Determine the [x, y] coordinate at the center of the cell enclosing the given text.  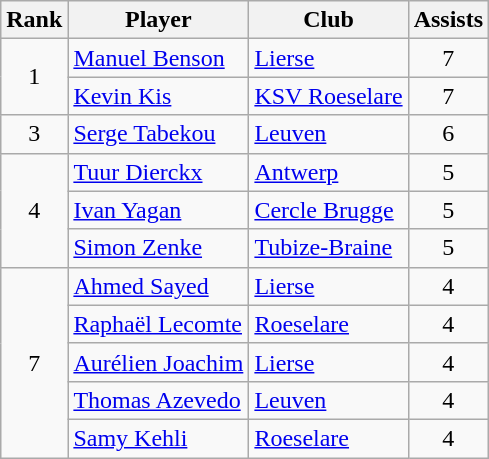
1 [34, 77]
Club [328, 20]
Raphaël Lecomte [158, 324]
Serge Tabekou [158, 134]
Antwerp [328, 172]
Ivan Yagan [158, 210]
Rank [34, 20]
Aurélien Joachim [158, 362]
Simon Zenke [158, 248]
KSV Roeselare [328, 96]
Tuur Dierckx [158, 172]
3 [34, 134]
Thomas Azevedo [158, 400]
Assists [448, 20]
6 [448, 134]
Player [158, 20]
Cercle Brugge [328, 210]
Manuel Benson [158, 58]
Samy Kehli [158, 438]
Tubize-Braine [328, 248]
Kevin Kis [158, 96]
Ahmed Sayed [158, 286]
